Search for the cell housing the specified text and yield its (x, y) center coordinate. 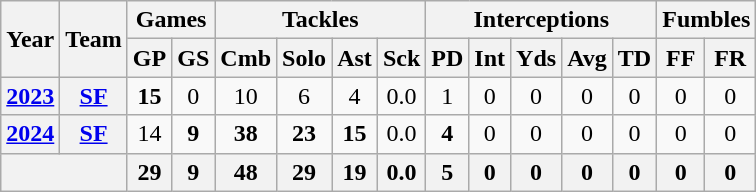
GS (194, 58)
Tackles (320, 20)
Cmb (246, 58)
2023 (30, 96)
PD (448, 58)
TD (634, 58)
38 (246, 134)
1 (448, 96)
Interceptions (542, 20)
Team (94, 39)
FR (730, 58)
14 (149, 134)
FF (681, 58)
Year (30, 39)
23 (304, 134)
Sck (401, 58)
6 (304, 96)
Fumbles (706, 20)
19 (355, 172)
Yds (536, 58)
48 (246, 172)
5 (448, 172)
GP (149, 58)
10 (246, 96)
Games (170, 20)
Solo (304, 58)
2024 (30, 134)
Avg (588, 58)
Ast (355, 58)
Int (490, 58)
